Return the [x, y] coordinate for the center point of the cell that contains the specified text.  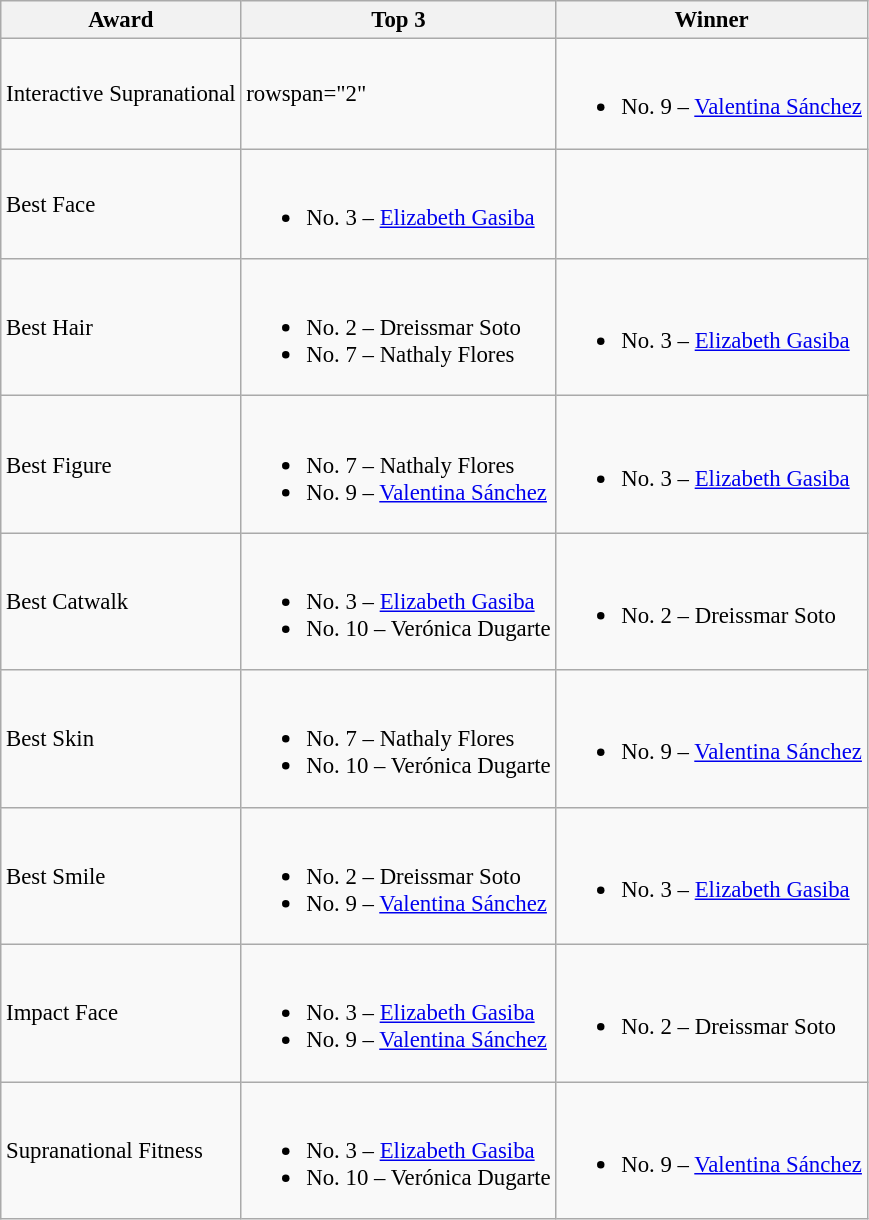
No. 3 – Elizabeth GasibaNo. 9 – Valentina Sánchez [398, 1014]
Best Face [121, 204]
Winner [712, 20]
No. 2 – Dreissmar SotoNo. 7 – Nathaly Flores [398, 328]
Award [121, 20]
Interactive Supranational [121, 94]
Supranational Fitness [121, 1150]
Top 3 [398, 20]
rowspan="2" [398, 94]
Impact Face [121, 1014]
No. 7 – Nathaly FloresNo. 10 – Verónica Dugarte [398, 738]
No. 2 – Dreissmar SotoNo. 9 – Valentina Sánchez [398, 876]
Best Catwalk [121, 602]
Best Smile [121, 876]
Best Figure [121, 464]
Best Skin [121, 738]
No. 7 – Nathaly FloresNo. 9 – Valentina Sánchez [398, 464]
Best Hair [121, 328]
